Identify which cell holds the provided text, then report its (X, Y) central coordinate. 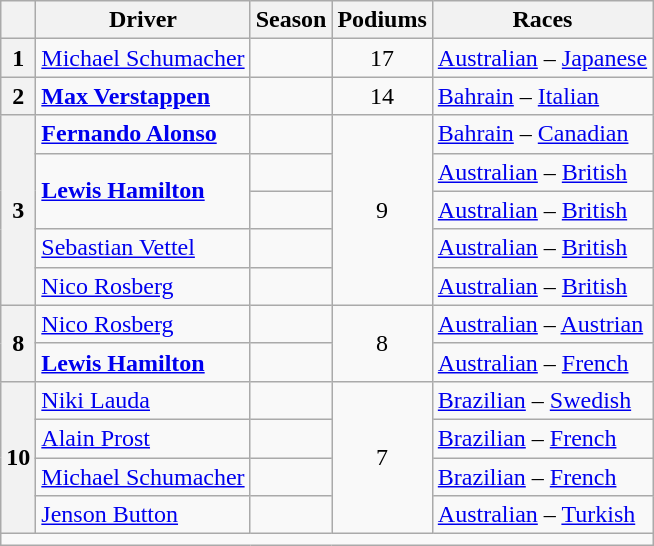
Alain Prost (143, 438)
7 (382, 457)
Brazilian – Swedish (542, 400)
Bahrain – Italian (542, 96)
Max Verstappen (143, 96)
Races (542, 20)
17 (382, 58)
Australian – Austrian (542, 324)
1 (18, 58)
Australian – French (542, 362)
Season (291, 20)
10 (18, 457)
Niki Lauda (143, 400)
3 (18, 210)
9 (382, 210)
Sebastian Vettel (143, 248)
Australian – Turkish (542, 515)
Bahrain – Canadian (542, 134)
14 (382, 96)
Fernando Alonso (143, 134)
Driver (143, 20)
Australian – Japanese (542, 58)
Podiums (382, 20)
Jenson Button (143, 515)
2 (18, 96)
